Output the [X, Y] coordinate of the center of the cell containing the given text.  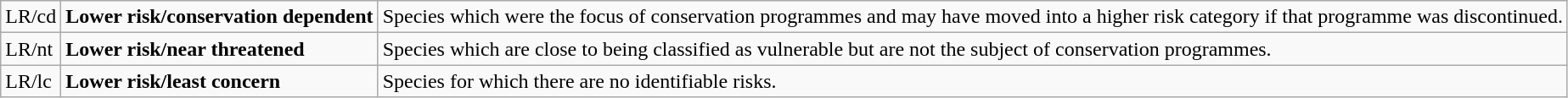
Lower risk/least concern [219, 81]
LR/lc [31, 81]
Lower risk/near threatened [219, 49]
LR/nt [31, 49]
Species for which there are no identifiable risks. [973, 81]
LR/cd [31, 17]
Species which are close to being classified as vulnerable but are not the subject of conservation programmes. [973, 49]
Lower risk/conservation dependent [219, 17]
Species which were the focus of conservation programmes and may have moved into a higher risk category if that programme was discontinued. [973, 17]
